Find where the given text appears and provide that cell's center as (x, y) coordinate. 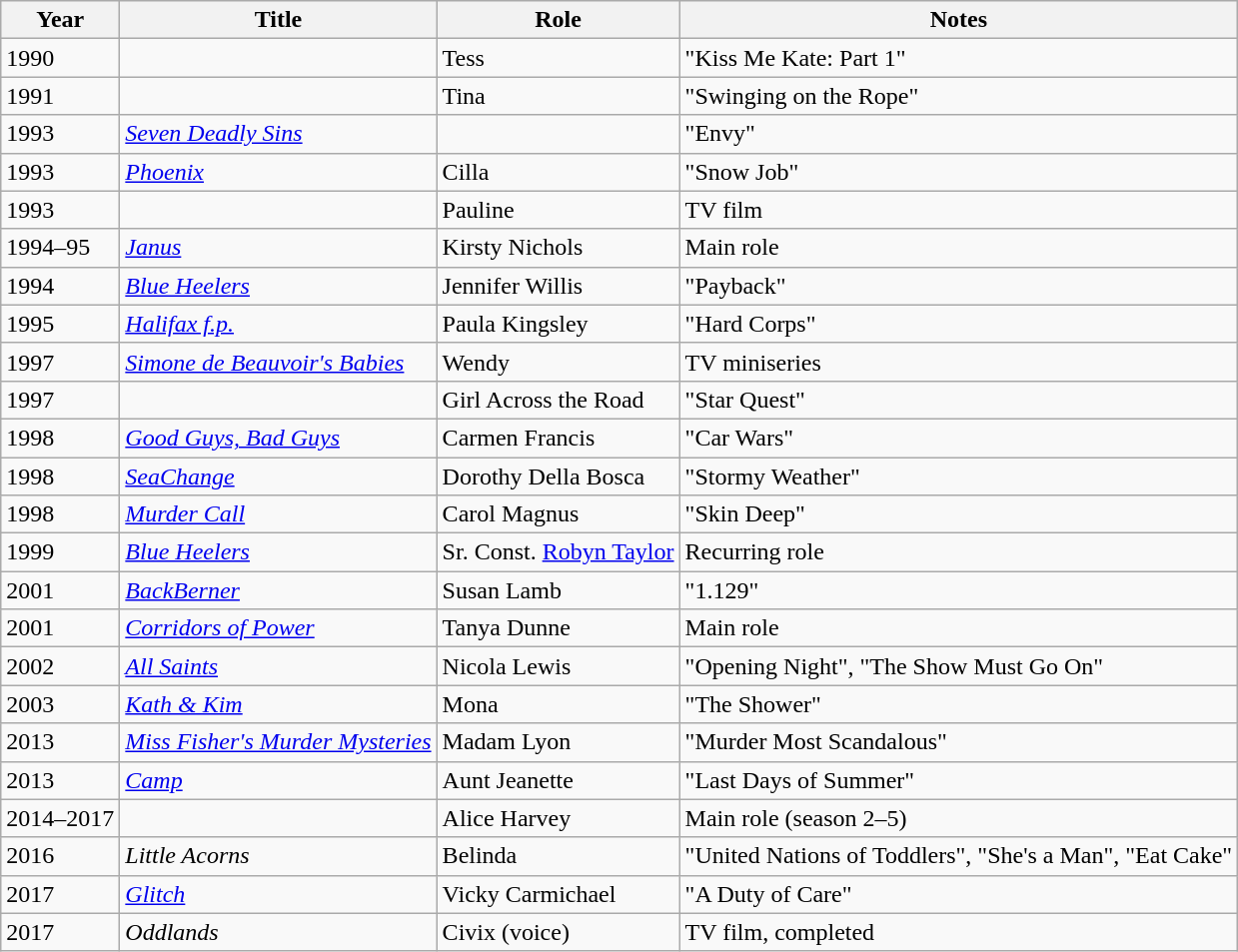
Wendy (558, 362)
"Opening Night", "The Show Must Go On" (959, 666)
"Kiss Me Kate: Part 1" (959, 58)
"1.129" (959, 590)
Alice Harvey (558, 818)
Cilla (558, 172)
TV miniseries (959, 362)
Title (278, 20)
Girl Across the Road (558, 400)
Nicola Lewis (558, 666)
2002 (60, 666)
Recurring role (959, 552)
Tess (558, 58)
Murder Call (278, 514)
"Last Days of Summer" (959, 780)
1994 (60, 286)
Jennifer Willis (558, 286)
2014–2017 (60, 818)
Pauline (558, 210)
"Snow Job" (959, 172)
Simone de Beauvoir's Babies (278, 362)
"Stormy Weather" (959, 476)
Carmen Francis (558, 438)
Carol Magnus (558, 514)
Dorothy Della Bosca (558, 476)
1999 (60, 552)
Seven Deadly Sins (278, 134)
Civix (voice) (558, 932)
Madam Lyon (558, 742)
2016 (60, 856)
Corridors of Power (278, 628)
SeaChange (278, 476)
Phoenix (278, 172)
BackBerner (278, 590)
"Payback" (959, 286)
Sr. Const. Robyn Taylor (558, 552)
1994–95 (60, 248)
"A Duty of Care" (959, 894)
Janus (278, 248)
Camp (278, 780)
Aunt Jeanette (558, 780)
"Hard Corps" (959, 324)
"Skin Deep" (959, 514)
Glitch (278, 894)
"Car Wars" (959, 438)
"United Nations of Toddlers", "She's a Man", "Eat Cake" (959, 856)
2003 (60, 704)
Susan Lamb (558, 590)
Paula Kingsley (558, 324)
Notes (959, 20)
1990 (60, 58)
Vicky Carmichael (558, 894)
1991 (60, 96)
TV film (959, 210)
Tanya Dunne (558, 628)
Role (558, 20)
Year (60, 20)
Oddlands (278, 932)
Little Acorns (278, 856)
All Saints (278, 666)
TV film, completed (959, 932)
Kath & Kim (278, 704)
Halifax f.p. (278, 324)
"The Shower" (959, 704)
"Star Quest" (959, 400)
Belinda (558, 856)
"Swinging on the Rope" (959, 96)
1995 (60, 324)
"Envy" (959, 134)
Tina (558, 96)
Kirsty Nichols (558, 248)
Mona (558, 704)
"Murder Most Scandalous" (959, 742)
Good Guys, Bad Guys (278, 438)
Miss Fisher's Murder Mysteries (278, 742)
Main role (season 2–5) (959, 818)
